Locate the cell with the specified text and output its (x, y) center coordinate. 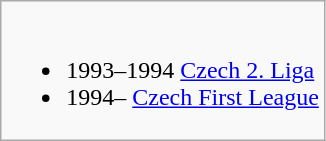
1993–1994 Czech 2. Liga1994– Czech First League (163, 71)
